Return (x, y) of the center of cell containing provided text 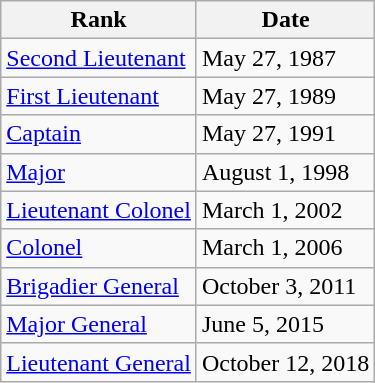
October 12, 2018 (285, 362)
October 3, 2011 (285, 286)
Lieutenant General (99, 362)
May 27, 1991 (285, 134)
March 1, 2002 (285, 210)
May 27, 1989 (285, 96)
Major (99, 172)
June 5, 2015 (285, 324)
Second Lieutenant (99, 58)
May 27, 1987 (285, 58)
March 1, 2006 (285, 248)
First Lieutenant (99, 96)
Brigadier General (99, 286)
Rank (99, 20)
August 1, 1998 (285, 172)
Major General (99, 324)
Colonel (99, 248)
Captain (99, 134)
Date (285, 20)
Lieutenant Colonel (99, 210)
